Extract the [x, y] coordinate from the center of the cell holding the provided text.  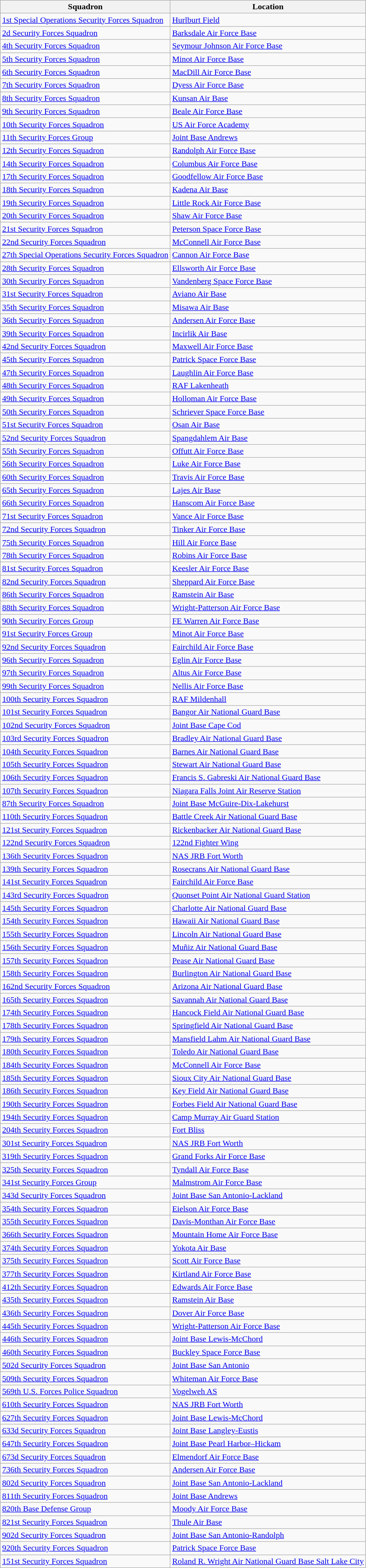
Goodfellow Air Force Base [268, 177]
7th Security Forces Squadron [85, 85]
88th Security Forces Squadron [85, 608]
Battle Creek Air National Guard Base [268, 817]
Elmendorf Air Force Base [268, 1457]
355th Security Forces Squadron [85, 1222]
99th Security Forces Squadron [85, 686]
Tyndall Air Force Base [268, 1169]
19th Security Forces Squadron [85, 203]
28th Security Forces Squadron [85, 268]
154th Security Forces Squadron [85, 921]
184th Security Forces Squadron [85, 1065]
Nellis Air Force Base [268, 686]
Malmstrom Air Force Base [268, 1182]
2d Security Forces Squadron [85, 33]
Burlington Air National Guard Base [268, 973]
30th Security Forces Squadron [85, 281]
Moody Air Force Base [268, 1509]
18th Security Forces Squadron [85, 190]
Schriever Space Force Base [268, 412]
Altus Air Force Base [268, 673]
Spangdahlem Air Base [268, 438]
Muñiz Air National Guard Base [268, 947]
157th Security Forces Squadron [85, 960]
55th Security Forces Squadron [85, 451]
106th Security Forces Squadron [85, 777]
354th Security Forces Squadron [85, 1208]
5th Security Forces Squadron [85, 59]
Toledo Air National Guard Base [268, 1052]
Kadena Air Base [268, 190]
20th Security Forces Squadron [85, 216]
Laughlin Air Force Base [268, 372]
341st Security Forces Group [85, 1182]
Cannon Air Force Base [268, 255]
FE Warren Air Force Base [268, 621]
97th Security Forces Squadron [85, 673]
66th Security Forces Squadron [85, 503]
Francis S. Gabreski Air National Guard Base [268, 777]
Thule Air Base [268, 1522]
Joint Base McGuire-Dix-Lakehurst [268, 804]
Springfield Air National Guard Base [268, 1026]
366th Security Forces Squadron [85, 1235]
Beale Air Force Base [268, 111]
190th Security Forces Squadron [85, 1104]
180th Security Forces Squadron [85, 1052]
Joint Base Langley-Eustis [268, 1431]
65th Security Forces Squadron [85, 490]
Scott Air Force Base [268, 1261]
178th Security Forces Squadron [85, 1026]
MacDill Air Force Base [268, 72]
49th Security Forces Squadron [85, 399]
10th Security Forces Squadron [85, 124]
78th Security Forces Squadron [85, 555]
Forbes Field Air National Guard Base [268, 1104]
Arizona Air National Guard Base [268, 986]
Joint Base Pearl Harbor–Hickam [268, 1444]
186th Security Forces Squadron [85, 1091]
36th Security Forces Squadron [85, 320]
136th Security Forces Squadron [85, 856]
902d Security Forces Squadron [85, 1535]
141st Security Forces Squadron [85, 882]
Hawaii Air National Guard Base [268, 921]
174th Security Forces Squadron [85, 1013]
82nd Security Forces Squadron [85, 582]
736th Security Forces Squadron [85, 1470]
Columbus Air Force Base [268, 164]
Seymour Johnson Air Force Base [268, 46]
460th Security Forces Squadron [85, 1352]
Vance Air Force Base [268, 516]
Holloman Air Force Base [268, 399]
Randolph Air Force Base [268, 150]
22nd Security Forces Squadron [85, 242]
Sheppard Air Force Base [268, 582]
102nd Security Forces Squadron [85, 725]
Shaw Air Force Base [268, 216]
374th Security Forces Squadron [85, 1248]
Maxwell Air Force Base [268, 346]
Hill Air Force Base [268, 542]
Charlotte Air National Guard Base [268, 908]
122nd Security Forces Squadron [85, 843]
Davis-Monthan Air Force Base [268, 1222]
Vogelweh AS [268, 1391]
158th Security Forces Squadron [85, 973]
325th Security Forces Squadron [85, 1169]
156th Security Forces Squadron [85, 947]
673d Security Forces Squadron [85, 1457]
Joint Base San Antonio [268, 1365]
Lincoln Air National Guard Base [268, 934]
87th Security Forces Squadron [85, 804]
122nd Fighter Wing [268, 843]
17th Security Forces Squadron [85, 177]
Barksdale Air Force Base [268, 33]
Hanscom Air Force Base [268, 503]
Bradley Air National Guard Base [268, 738]
179th Security Forces Squadron [85, 1039]
Yokota Air Base [268, 1248]
1st Special Operations Security Forces Squadron [85, 20]
91st Security Forces Group [85, 634]
35th Security Forces Squadron [85, 307]
Hancock Field Air National Guard Base [268, 1013]
Dover Air Force Base [268, 1313]
Edwards Air Force Base [268, 1287]
Kirtland Air Force Base [268, 1274]
435th Security Forces Squadron [85, 1300]
6th Security Forces Squadron [85, 72]
802d Security Forces Squadron [85, 1483]
502d Security Forces Squadron [85, 1365]
139th Security Forces Squadron [85, 869]
Joint Base San Antonio-Randolph [268, 1535]
Fort Bliss [268, 1130]
811th Security Forces Squadron [85, 1496]
52nd Security Forces Squadron [85, 438]
343d Security Forces Squadron [85, 1195]
445th Security Forces Squadron [85, 1326]
48th Security Forces Squadron [85, 386]
Rosecrans Air National Guard Base [268, 869]
Whiteman Air Force Base [268, 1378]
Dyess Air Force Base [268, 85]
Location [268, 7]
301st Security Forces Squadron [85, 1143]
121st Security Forces Squadron [85, 830]
Kunsan Air Base [268, 98]
Lajes Air Base [268, 490]
8th Security Forces Squadron [85, 98]
US Air Force Academy [268, 124]
101st Security Forces Squadron [85, 712]
81st Security Forces Squadron [85, 568]
165th Security Forces Squadron [85, 1000]
633d Security Forces Squadron [85, 1431]
Squadron [85, 7]
Camp Murray Air Guard Station [268, 1117]
Tinker Air Force Base [268, 529]
21st Security Forces Squadron [85, 229]
319th Security Forces Squadron [85, 1156]
71st Security Forces Squadron [85, 516]
104th Security Forces Squadron [85, 751]
610th Security Forces Squadron [85, 1404]
Robins Air Force Base [268, 555]
56th Security Forces Squadron [85, 464]
92nd Security Forces Squadron [85, 647]
377th Security Forces Squadron [85, 1274]
162nd Security Forces Squadron [85, 986]
11th Security Forces Group [85, 137]
Grand Forks Air Force Base [268, 1156]
4th Security Forces Squadron [85, 46]
Vandenberg Space Force Base [268, 281]
145th Security Forces Squadron [85, 908]
27th Special Operations Security Forces Squadron [85, 255]
60th Security Forces Squadron [85, 477]
Little Rock Air Force Base [268, 203]
Aviano Air Base [268, 294]
Luke Air Force Base [268, 464]
Eglin Air Force Base [268, 660]
151st Security Forces Squadron [85, 1561]
39th Security Forces Squadron [85, 333]
105th Security Forces Squadron [85, 764]
31st Security Forces Squadron [85, 294]
50th Security Forces Squadron [85, 412]
51st Security Forces Squadron [85, 425]
Misawa Air Base [268, 307]
RAF Mildenhall [268, 699]
14th Security Forces Squadron [85, 164]
Key Field Air National Guard Base [268, 1091]
103rd Security Forces Squadron [85, 738]
107th Security Forces Squadron [85, 790]
647th Security Forces Squadron [85, 1444]
110th Security Forces Squadron [85, 817]
Ellsworth Air Force Base [268, 268]
820th Base Defense Group [85, 1509]
Travis Air Force Base [268, 477]
155th Security Forces Squadron [85, 934]
569th U.S. Forces Police Squadron [85, 1391]
Keesler Air Force Base [268, 568]
42nd Security Forces Squadron [85, 346]
Eielson Air Force Base [268, 1208]
12th Security Forces Squadron [85, 150]
509th Security Forces Squadron [85, 1378]
Mansfield Lahm Air National Guard Base [268, 1039]
45th Security Forces Squadron [85, 359]
47th Security Forces Squadron [85, 372]
Sioux City Air National Guard Base [268, 1078]
Hurlburt Field [268, 20]
Roland R. Wright Air National Guard Base Salt Lake City [268, 1561]
Bangor Air National Guard Base [268, 712]
100th Security Forces Squadron [85, 699]
9th Security Forces Squadron [85, 111]
75th Security Forces Squadron [85, 542]
Peterson Space Force Base [268, 229]
204th Security Forces Squadron [85, 1130]
194th Security Forces Squadron [85, 1117]
185th Security Forces Squadron [85, 1078]
143rd Security Forces Squadron [85, 895]
90th Security Forces Group [85, 621]
Niagara Falls Joint Air Reserve Station [268, 790]
Savannah Air National Guard Base [268, 1000]
920th Security Forces Squadron [85, 1548]
Offutt Air Force Base [268, 451]
Joint Base Cape Cod [268, 725]
436th Security Forces Squadron [85, 1313]
Quonset Point Air National Guard Station [268, 895]
Pease Air National Guard Base [268, 960]
375th Security Forces Squadron [85, 1261]
Rickenbacker Air National Guard Base [268, 830]
Buckley Space Force Base [268, 1352]
72nd Security Forces Squadron [85, 529]
446th Security Forces Squadron [85, 1339]
96th Security Forces Squadron [85, 660]
412th Security Forces Squadron [85, 1287]
Mountain Home Air Force Base [268, 1235]
Stewart Air National Guard Base [268, 764]
821st Security Forces Squadron [85, 1522]
627th Security Forces Squadron [85, 1418]
Barnes Air National Guard Base [268, 751]
86th Security Forces Squadron [85, 595]
Incirlik Air Base [268, 333]
Osan Air Base [268, 425]
RAF Lakenheath [268, 386]
